Return the [X, Y] coordinate for the center point of the cell that contains the specified text.  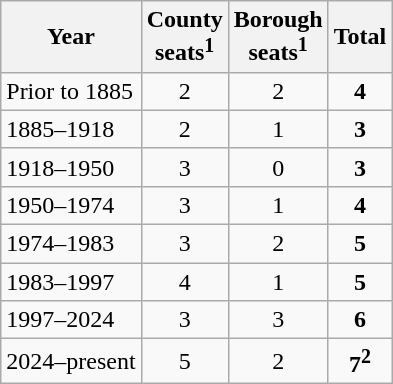
1918–1950 [71, 167]
1983–1997 [71, 282]
1974–1983 [71, 244]
Total [360, 37]
Year [71, 37]
1950–1974 [71, 205]
Countyseats1 [184, 37]
6 [360, 320]
1997–2024 [71, 320]
1885–1918 [71, 129]
Prior to 1885 [71, 91]
2024–present [71, 362]
Boroughseats1 [278, 37]
0 [278, 167]
72 [360, 362]
